Extract the (X, Y) coordinate from the center of the cell holding the provided text.  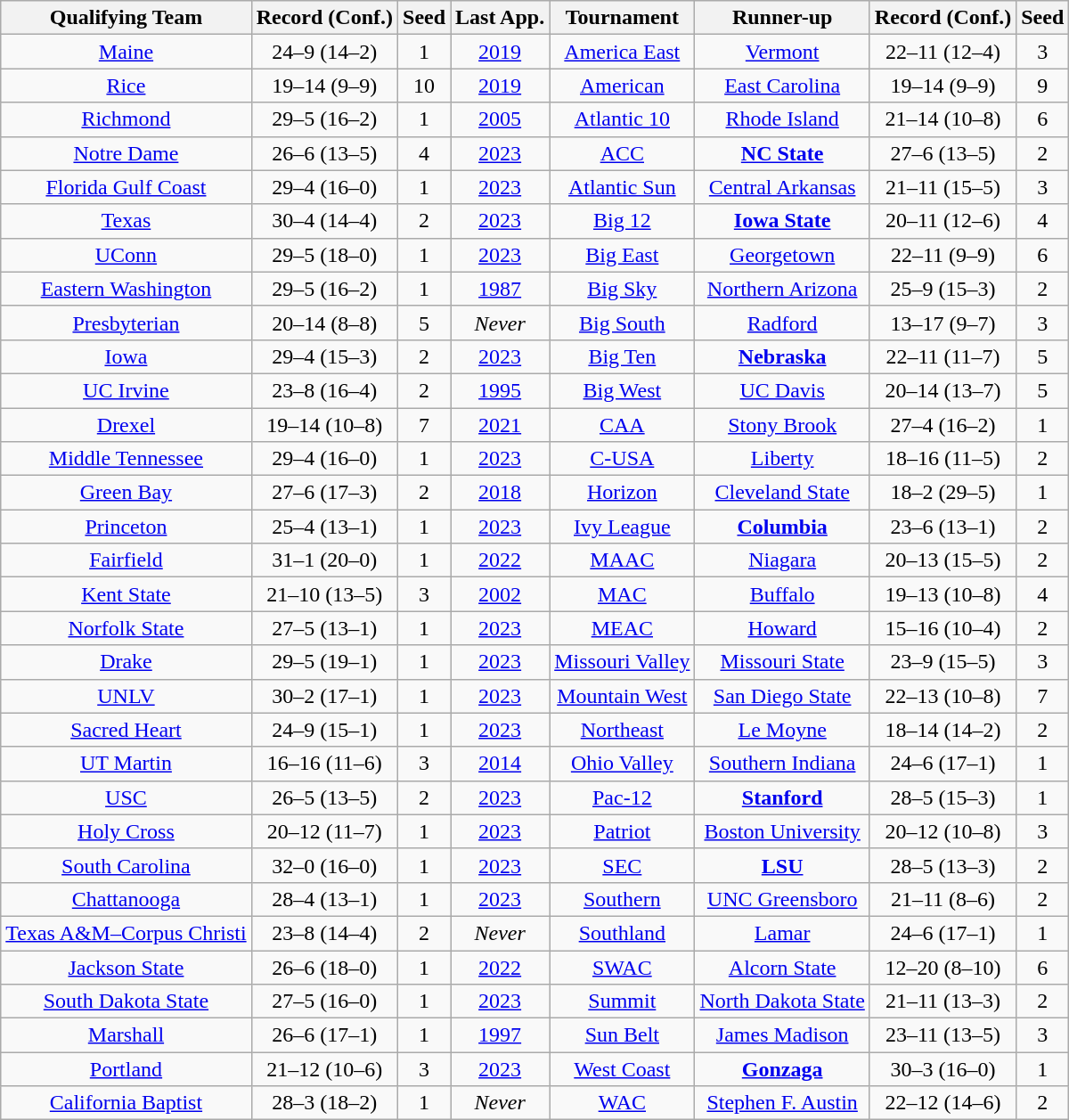
Missouri State (782, 662)
25–4 (13–1) (324, 527)
Big 12 (622, 221)
Columbia (782, 527)
1987 (501, 289)
27–5 (16–0) (324, 1001)
Rice (126, 86)
21–11 (8–6) (943, 899)
Stephen F. Austin (782, 1103)
29–5 (18–0) (324, 255)
Eastern Washington (126, 289)
Ivy League (622, 527)
24–9 (14–2) (324, 52)
Iowa State (782, 221)
Le Moyne (782, 730)
Maine (126, 52)
Summit (622, 1001)
Howard (782, 628)
American (622, 86)
Iowa (126, 356)
California Baptist (126, 1103)
22–11 (12–4) (943, 52)
Cleveland State (782, 493)
23–6 (13–1) (943, 527)
26–5 (13–5) (324, 797)
Runner-up (782, 18)
Florida Gulf Coast (126, 187)
UNLV (126, 696)
Holy Cross (126, 831)
Patriot (622, 831)
America East (622, 52)
31–1 (20–0) (324, 560)
10 (424, 86)
13–17 (9–7) (943, 323)
21–12 (10–6) (324, 1069)
9 (1042, 86)
Stanford (782, 797)
MAAC (622, 560)
Northeast (622, 730)
ACC (622, 153)
22–11 (11–7) (943, 356)
21–14 (10–8) (943, 119)
San Diego State (782, 696)
Portland (126, 1069)
Chattanooga (126, 899)
MEAC (622, 628)
USC (126, 797)
2005 (501, 119)
Big Ten (622, 356)
Georgetown (782, 255)
C-USA (622, 459)
27–6 (17–3) (324, 493)
22–12 (14–6) (943, 1103)
Middle Tennessee (126, 459)
Southland (622, 933)
22–13 (10–8) (943, 696)
Jackson State (126, 967)
20–14 (13–7) (943, 390)
30–3 (16–0) (943, 1069)
20–13 (15–5) (943, 560)
20–11 (12–6) (943, 221)
12–20 (8–10) (943, 967)
28–5 (15–3) (943, 797)
Texas A&M–Corpus Christi (126, 933)
Missouri Valley (622, 662)
Lamar (782, 933)
SWAC (622, 967)
Horizon (622, 493)
2002 (501, 594)
Texas (126, 221)
Big West (622, 390)
Atlantic Sun (622, 187)
28–3 (18–2) (324, 1103)
25–9 (15–3) (943, 289)
20–12 (10–8) (943, 831)
South Carolina (126, 865)
27–4 (16–2) (943, 425)
NC State (782, 153)
Sacred Heart (126, 730)
WAC (622, 1103)
UC Davis (782, 390)
South Dakota State (126, 1001)
28–4 (13–1) (324, 899)
James Madison (782, 1035)
UT Martin (126, 764)
28–5 (13–3) (943, 865)
23–11 (13–5) (943, 1035)
26–6 (13–5) (324, 153)
16–16 (11–6) (324, 764)
Nebraska (782, 356)
Stony Brook (782, 425)
21–11 (15–5) (943, 187)
Princeton (126, 527)
19–13 (10–8) (943, 594)
Sun Belt (622, 1035)
Alcorn State (782, 967)
Notre Dame (126, 153)
18–16 (11–5) (943, 459)
29–5 (19–1) (324, 662)
North Dakota State (782, 1001)
19–14 (10–8) (324, 425)
LSU (782, 865)
Norfolk State (126, 628)
Presbyterian (126, 323)
15–16 (10–4) (943, 628)
1995 (501, 390)
Northern Arizona (782, 289)
1997 (501, 1035)
22–11 (9–9) (943, 255)
West Coast (622, 1069)
UConn (126, 255)
Last App. (501, 18)
Rhode Island (782, 119)
Big East (622, 255)
2018 (501, 493)
CAA (622, 425)
24–9 (15–1) (324, 730)
Atlantic 10 (622, 119)
26–6 (18–0) (324, 967)
30–4 (14–4) (324, 221)
2014 (501, 764)
Drake (126, 662)
Buffalo (782, 594)
Southern (622, 899)
Boston University (782, 831)
Radford (782, 323)
27–6 (13–5) (943, 153)
Marshall (126, 1035)
Central Arkansas (782, 187)
UC Irvine (126, 390)
SEC (622, 865)
Ohio Valley (622, 764)
Kent State (126, 594)
30–2 (17–1) (324, 696)
32–0 (16–0) (324, 865)
Drexel (126, 425)
Liberty (782, 459)
Green Bay (126, 493)
18–2 (29–5) (943, 493)
23–8 (16–4) (324, 390)
Pac-12 (622, 797)
Tournament (622, 18)
Qualifying Team (126, 18)
20–14 (8–8) (324, 323)
Southern Indiana (782, 764)
Vermont (782, 52)
27–5 (13–1) (324, 628)
MAC (622, 594)
Fairfield (126, 560)
Niagara (782, 560)
East Carolina (782, 86)
21–11 (13–3) (943, 1001)
Mountain West (622, 696)
UNC Greensboro (782, 899)
23–9 (15–5) (943, 662)
23–8 (14–4) (324, 933)
Big South (622, 323)
18–14 (14–2) (943, 730)
29–4 (15–3) (324, 356)
Gonzaga (782, 1069)
21–10 (13–5) (324, 594)
26–6 (17–1) (324, 1035)
Big Sky (622, 289)
2021 (501, 425)
Richmond (126, 119)
20–12 (11–7) (324, 831)
